For the text-containing cell, return its midpoint in [X, Y] coordinate format. 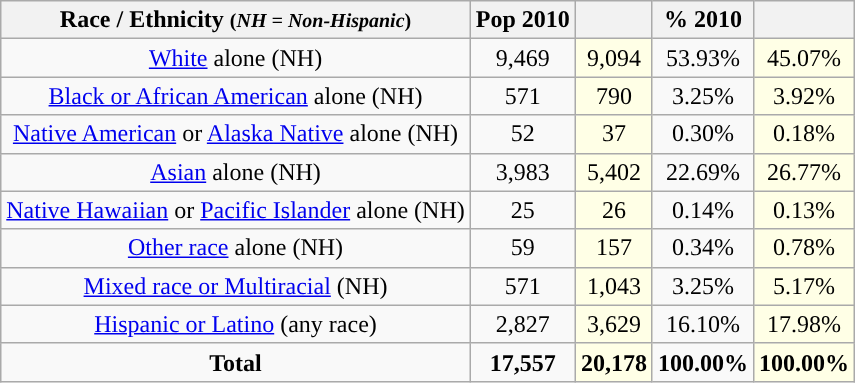
37 [614, 134]
Asian alone (NH) [236, 172]
53.93% [702, 58]
20,178 [614, 362]
0.13% [804, 210]
0.78% [804, 248]
Black or African American alone (NH) [236, 96]
White alone (NH) [236, 58]
0.30% [702, 134]
17,557 [522, 362]
157 [614, 248]
Other race alone (NH) [236, 248]
790 [614, 96]
26 [614, 210]
3,629 [614, 324]
Hispanic or Latino (any race) [236, 324]
3,983 [522, 172]
2,827 [522, 324]
Native Hawaiian or Pacific Islander alone (NH) [236, 210]
25 [522, 210]
Mixed race or Multiracial (NH) [236, 286]
26.77% [804, 172]
Pop 2010 [522, 20]
59 [522, 248]
Total [236, 362]
Native American or Alaska Native alone (NH) [236, 134]
0.18% [804, 134]
5.17% [804, 286]
Race / Ethnicity (NH = Non-Hispanic) [236, 20]
16.10% [702, 324]
0.14% [702, 210]
9,469 [522, 58]
9,094 [614, 58]
5,402 [614, 172]
52 [522, 134]
3.92% [804, 96]
1,043 [614, 286]
% 2010 [702, 20]
45.07% [804, 58]
17.98% [804, 324]
22.69% [702, 172]
0.34% [702, 248]
